Identify which cell holds the provided text, then report its (x, y) central coordinate. 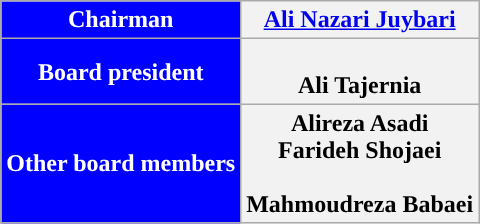
Ali Tajernia (360, 72)
Board president (121, 72)
Chairman (121, 20)
Other board members (121, 164)
Ali Nazari Juybari (360, 20)
Alireza Asadi Farideh Shojaei Mahmoudreza Babaei (360, 164)
